For the text-containing cell, return its midpoint in [X, Y] coordinate format. 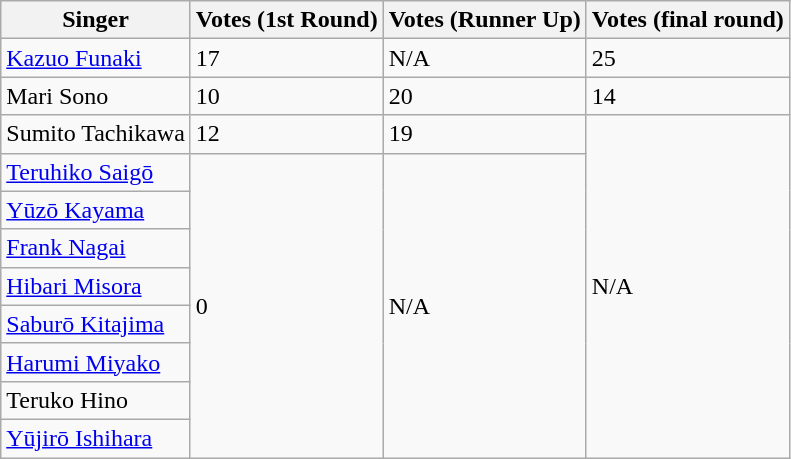
Hibari Misora [96, 286]
Votes (1st Round) [286, 20]
Singer [96, 20]
Votes (final round) [688, 20]
10 [286, 96]
Harumi Miyako [96, 362]
Teruhiko Saigō [96, 172]
12 [286, 134]
0 [286, 305]
Mari Sono [96, 96]
Votes (Runner Up) [484, 20]
Frank Nagai [96, 248]
Kazuo Funaki [96, 58]
25 [688, 58]
14 [688, 96]
Sumito Tachikawa [96, 134]
Yūzō Kayama [96, 210]
Saburō Kitajima [96, 324]
19 [484, 134]
Teruko Hino [96, 400]
17 [286, 58]
20 [484, 96]
Yūjirō Ishihara [96, 438]
